Detect which cell encompasses the target text, then output its (x, y) center coordinate. 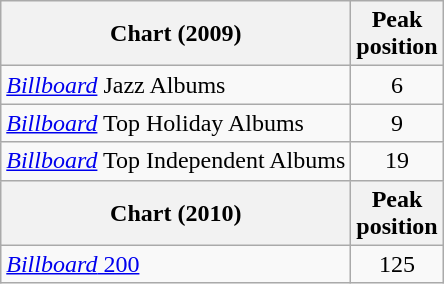
6 (397, 85)
Chart (2009) (176, 34)
Billboard Top Holiday Albums (176, 123)
Billboard 200 (176, 264)
Peakposition (397, 34)
Billboard Top Independent Albums (176, 161)
Chart (2010) (176, 212)
125 (397, 264)
Billboard Jazz Albums (176, 85)
Peak position (397, 212)
9 (397, 123)
19 (397, 161)
